For the text-containing cell, return its midpoint in (X, Y) coordinate format. 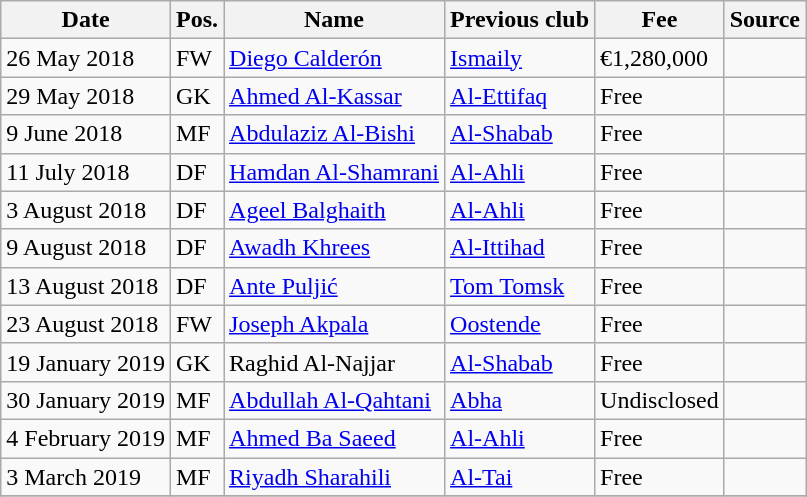
Ahmed Ba Saeed (334, 438)
€1,280,000 (660, 58)
Previous club (520, 20)
Date (86, 20)
Awadh Khrees (334, 248)
Diego Calderón (334, 58)
Hamdan Al-Shamrani (334, 172)
Abdullah Al-Qahtani (334, 400)
Undisclosed (660, 400)
Fee (660, 20)
29 May 2018 (86, 96)
26 May 2018 (86, 58)
9 June 2018 (86, 134)
Ante Puljić (334, 286)
4 February 2019 (86, 438)
19 January 2019 (86, 362)
Source (764, 20)
Raghid Al-Najjar (334, 362)
30 January 2019 (86, 400)
Name (334, 20)
Ageel Balghaith (334, 210)
Al-Ettifaq (520, 96)
Al-Ittihad (520, 248)
Tom Tomsk (520, 286)
Abdulaziz Al-Bishi (334, 134)
Pos. (196, 20)
Joseph Akpala (334, 324)
3 August 2018 (86, 210)
3 March 2019 (86, 477)
Ahmed Al-Kassar (334, 96)
Abha (520, 400)
13 August 2018 (86, 286)
Ismaily (520, 58)
Riyadh Sharahili (334, 477)
9 August 2018 (86, 248)
11 July 2018 (86, 172)
23 August 2018 (86, 324)
Oostende (520, 324)
Al-Tai (520, 477)
